Return [X, Y] of the center of cell containing provided text 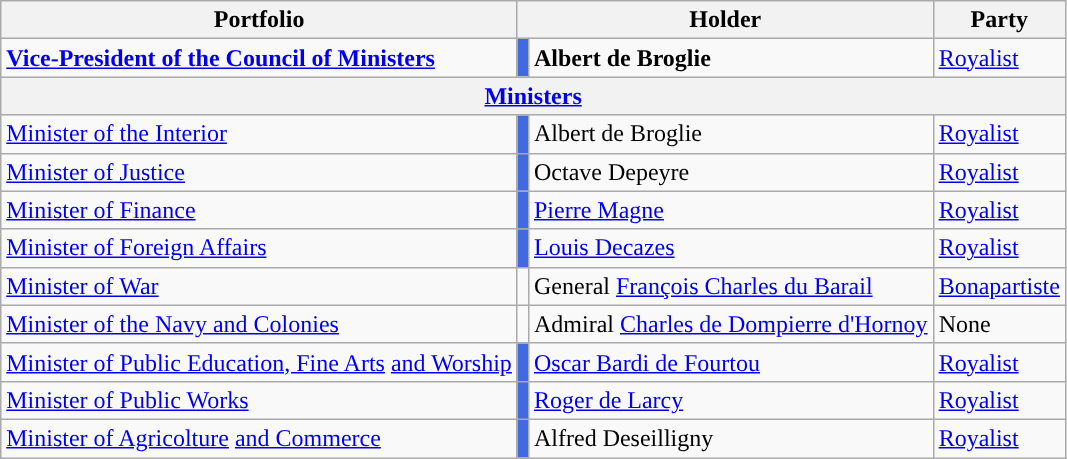
Minister of Foreign Affairs [260, 248]
Minister of the Interior [260, 134]
Vice-President of the Council of Ministers [260, 58]
Oscar Bardi de Fourtou [730, 362]
Alfred Deseilligny [730, 438]
Minister of Finance [260, 210]
Portfolio [260, 20]
None [999, 324]
Louis Decazes [730, 248]
Minister of Public Works [260, 400]
Minister of the Navy and Colonies [260, 324]
Minister of War [260, 286]
Pierre Magne [730, 210]
Ministers [534, 96]
Minister of Public Education, Fine Arts and Worship [260, 362]
Minister of Agricolture and Commerce [260, 438]
Holder [725, 20]
Admiral Charles de Dompierre d'Hornoy [730, 324]
Octave Depeyre [730, 172]
Party [999, 20]
Minister of Justice [260, 172]
Roger de Larcy [730, 400]
Bonapartiste [999, 286]
General François Charles du Barail [730, 286]
